Return the [x, y] coordinate for the center point of the cell that contains the specified text.  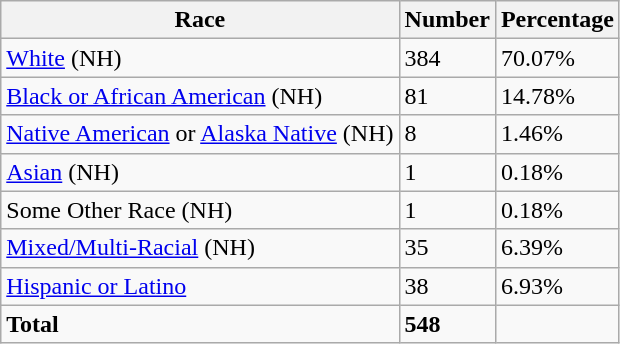
1.46% [557, 134]
384 [447, 58]
14.78% [557, 96]
Asian (NH) [200, 172]
6.93% [557, 286]
Hispanic or Latino [200, 286]
Some Other Race (NH) [200, 210]
White (NH) [200, 58]
81 [447, 96]
Number [447, 20]
8 [447, 134]
6.39% [557, 248]
Mixed/Multi-Racial (NH) [200, 248]
35 [447, 248]
38 [447, 286]
Total [200, 324]
Race [200, 20]
Black or African American (NH) [200, 96]
Native American or Alaska Native (NH) [200, 134]
Percentage [557, 20]
548 [447, 324]
70.07% [557, 58]
